For the text-containing cell, return its midpoint in (X, Y) coordinate format. 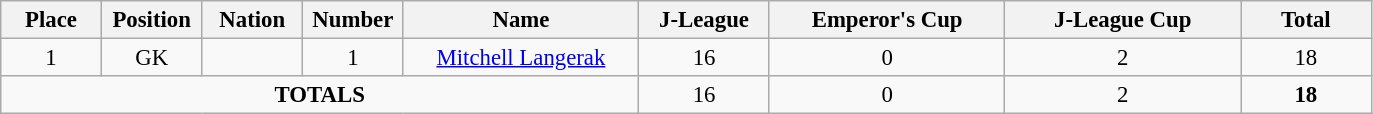
Position (152, 20)
Place (52, 20)
J-League Cup (1123, 20)
TOTALS (320, 95)
GK (152, 58)
Nation (252, 20)
Number (354, 20)
Total (1306, 20)
J-League (704, 20)
Mitchell Langerak (521, 58)
Emperor's Cup (887, 20)
Name (521, 20)
